Detect which cell encompasses the target text, then output its (x, y) center coordinate. 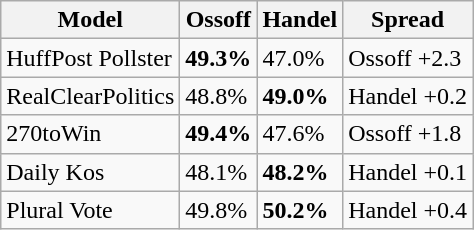
Plural Vote (90, 210)
48.2% (300, 172)
Handel +0.2 (408, 96)
Model (90, 20)
RealClearPolitics (90, 96)
Handel +0.1 (408, 172)
Daily Kos (90, 172)
Handel +0.4 (408, 210)
Handel (300, 20)
270toWin (90, 134)
48.8% (218, 96)
Spread (408, 20)
50.2% (300, 210)
47.0% (300, 58)
49.4% (218, 134)
48.1% (218, 172)
Ossoff +1.8 (408, 134)
47.6% (300, 134)
HuffPost Pollster (90, 58)
49.8% (218, 210)
49.0% (300, 96)
Ossoff (218, 20)
49.3% (218, 58)
Ossoff +2.3 (408, 58)
